From the cell containing the given text, extract its center point as (X, Y) coordinate. 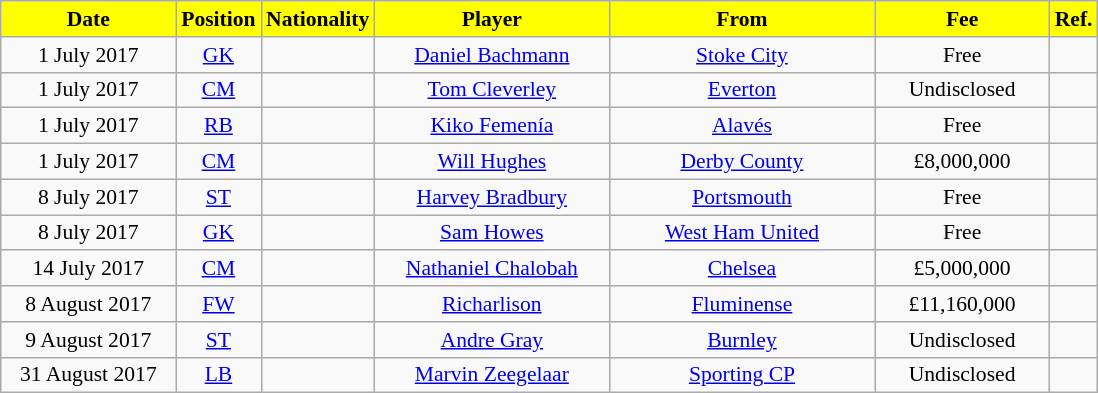
Kiko Femenía (492, 126)
Chelsea (742, 269)
Nathaniel Chalobah (492, 269)
West Ham United (742, 233)
Stoke City (742, 55)
£11,160,000 (962, 304)
From (742, 19)
Daniel Bachmann (492, 55)
Derby County (742, 162)
Ref. (1074, 19)
Nationality (318, 19)
Alavés (742, 126)
Portsmouth (742, 197)
Sam Howes (492, 233)
FW (218, 304)
£5,000,000 (962, 269)
Fluminense (742, 304)
14 July 2017 (88, 269)
Player (492, 19)
Harvey Bradbury (492, 197)
9 August 2017 (88, 340)
Date (88, 19)
Sporting CP (742, 375)
Everton (742, 90)
Fee (962, 19)
£8,000,000 (962, 162)
Marvin Zeegelaar (492, 375)
Tom Cleverley (492, 90)
Andre Gray (492, 340)
Will Hughes (492, 162)
Richarlison (492, 304)
31 August 2017 (88, 375)
LB (218, 375)
8 August 2017 (88, 304)
RB (218, 126)
Burnley (742, 340)
Position (218, 19)
